Output the (X, Y) coordinate of the center of the cell containing the given text.  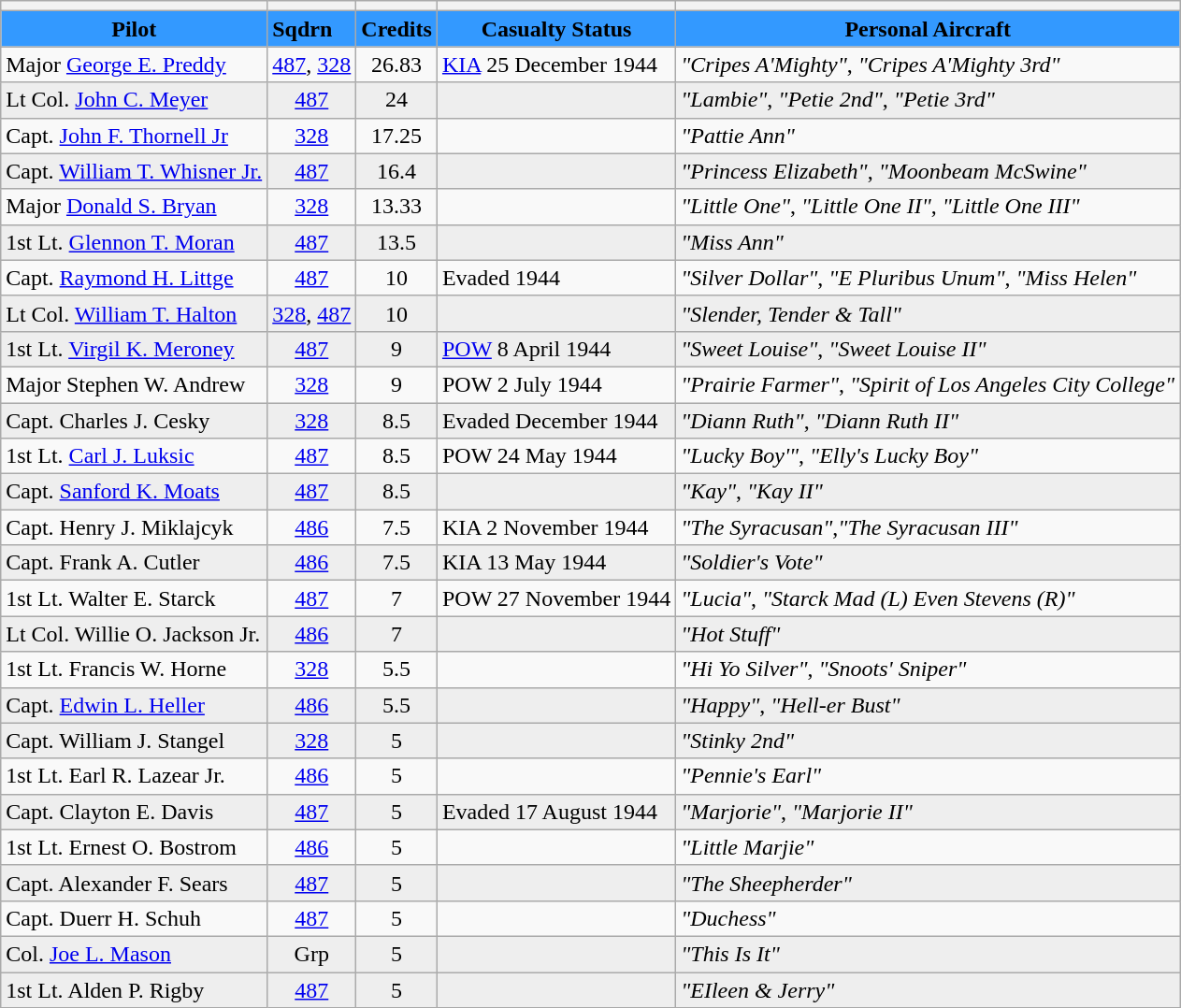
Sqdrn (312, 29)
1st Lt. Earl R. Lazear Jr. (135, 776)
Capt. William J. Stangel (135, 741)
Capt. Edwin L. Heller (135, 705)
"Princess Elizabeth", "Moonbeam McSwine" (928, 171)
Casualty Status (555, 29)
Capt. Sanford K. Moats (135, 492)
"Duchess" (928, 918)
"The Sheepherder" (928, 883)
"Kay", "Kay II" (928, 492)
"Lucia", "Starck Mad (L) Even Stevens (R)" (928, 598)
"Silver Dollar", "E Pluribus Unum", "Miss Helen" (928, 278)
"Lambie", "Petie 2nd", "Petie 3rd" (928, 100)
Lt Col. William T. Halton (135, 313)
26.83 (396, 65)
POW 8 April 1944 (555, 349)
POW 2 July 1944 (555, 384)
Col. Joe L. Mason (135, 954)
"Little One", "Little One II", "Little One III" (928, 207)
"Soldier's Vote" (928, 563)
Lt Col. Willie O. Jackson Jr. (135, 634)
"The Syracusan","The Syracusan III" (928, 527)
Pilot (135, 29)
"Pennie's Earl" (928, 776)
KIA 25 December 1944 (555, 65)
"Miss Ann" (928, 242)
Capt. Alexander F. Sears (135, 883)
13.33 (396, 207)
"Slender, Tender & Tall" (928, 313)
24 (396, 100)
"Prairie Farmer", "Spirit of Los Angeles City College" (928, 384)
Evaded 1944 (555, 278)
487, 328 (312, 65)
17.25 (396, 136)
KIA 2 November 1944 (555, 527)
Major Donald S. Bryan (135, 207)
Capt. Charles J. Cesky (135, 420)
1st Lt. Carl J. Luksic (135, 456)
"Marjorie", "Marjorie II" (928, 812)
"Hot Stuff" (928, 634)
"Little Marjie" (928, 847)
Grp (312, 954)
Personal Aircraft (928, 29)
328, 487 (312, 313)
Capt. Clayton E. Davis (135, 812)
1st Lt. Virgil K. Meroney (135, 349)
POW 27 November 1944 (555, 598)
KIA 13 May 1944 (555, 563)
"Lucky Boy'", "Elly's Lucky Boy" (928, 456)
Major Stephen W. Andrew (135, 384)
"This Is It" (928, 954)
POW 24 May 1944 (555, 456)
Capt. John F. Thornell Jr (135, 136)
"Stinky 2nd" (928, 741)
Capt. Raymond H. Littge (135, 278)
Capt. Henry J. Miklajcyk (135, 527)
Lt Col. John C. Meyer (135, 100)
1st Lt. Alden P. Rigby (135, 990)
"Hi Yo Silver", "Snoots' Sniper" (928, 670)
Evaded December 1944 (555, 420)
Capt. Duerr H. Schuh (135, 918)
16.4 (396, 171)
1st Lt. Glennon T. Moran (135, 242)
"Happy", "Hell-er Bust" (928, 705)
"Sweet Louise", "Sweet Louise II" (928, 349)
Evaded 17 August 1944 (555, 812)
13.5 (396, 242)
"Pattie Ann" (928, 136)
Capt. William T. Whisner Jr. (135, 171)
1st Lt. Francis W. Horne (135, 670)
1st Lt. Walter E. Starck (135, 598)
"Cripes A'Mighty", "Cripes A'Mighty 3rd" (928, 65)
Credits (396, 29)
Major George E. Preddy (135, 65)
"EIleen & Jerry" (928, 990)
Capt. Frank A. Cutler (135, 563)
"Diann Ruth", "Diann Ruth II" (928, 420)
1st Lt. Ernest O. Bostrom (135, 847)
